Find where the given text appears and provide that cell's center as [X, Y] coordinate. 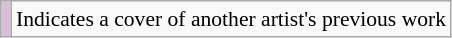
Indicates a cover of another artist's previous work [231, 19]
